Extract the (x, y) coordinate from the center of the cell holding the provided text.  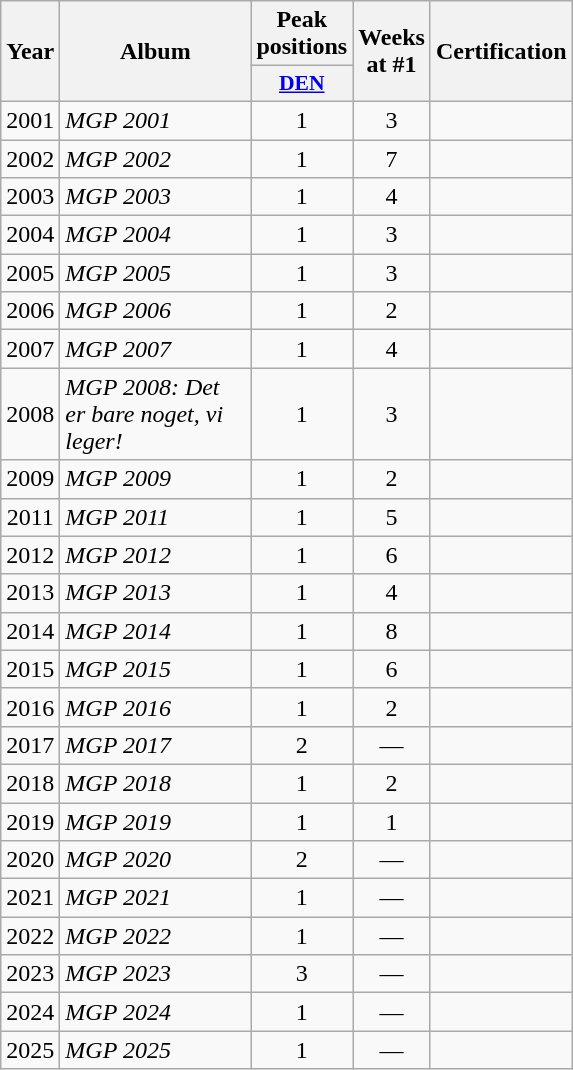
2019 (30, 821)
MGP 2007 (156, 349)
MGP 2015 (156, 669)
2002 (30, 159)
2003 (30, 197)
MGP 2008: Det er bare noget, vi leger! (156, 414)
MGP 2019 (156, 821)
MGP 2022 (156, 936)
MGP 2005 (156, 273)
2004 (30, 235)
5 (392, 517)
MGP 2021 (156, 898)
MGP 2011 (156, 517)
MGP 2020 (156, 860)
2013 (30, 593)
2020 (30, 860)
MGP 2017 (156, 745)
MGP 2003 (156, 197)
2011 (30, 517)
2018 (30, 783)
2001 (30, 120)
MGP 2009 (156, 479)
2008 (30, 414)
2023 (30, 974)
Weeks at #1 (392, 52)
2021 (30, 898)
MGP 2024 (156, 1012)
MGP 2004 (156, 235)
MGP 2002 (156, 159)
MGP 2016 (156, 707)
MGP 2014 (156, 631)
MGP 2012 (156, 555)
2025 (30, 1050)
2007 (30, 349)
2016 (30, 707)
DEN (302, 84)
MGP 2006 (156, 311)
8 (392, 631)
2024 (30, 1012)
2005 (30, 273)
2006 (30, 311)
2022 (30, 936)
2012 (30, 555)
MGP 2013 (156, 593)
2009 (30, 479)
2017 (30, 745)
7 (392, 159)
MGP 2018 (156, 783)
2015 (30, 669)
MGP 2023 (156, 974)
2014 (30, 631)
Album (156, 52)
MGP 2025 (156, 1050)
Year (30, 52)
MGP 2001 (156, 120)
Peak positions (302, 34)
Certification (501, 52)
